For the text-containing cell, return its midpoint in [x, y] coordinate format. 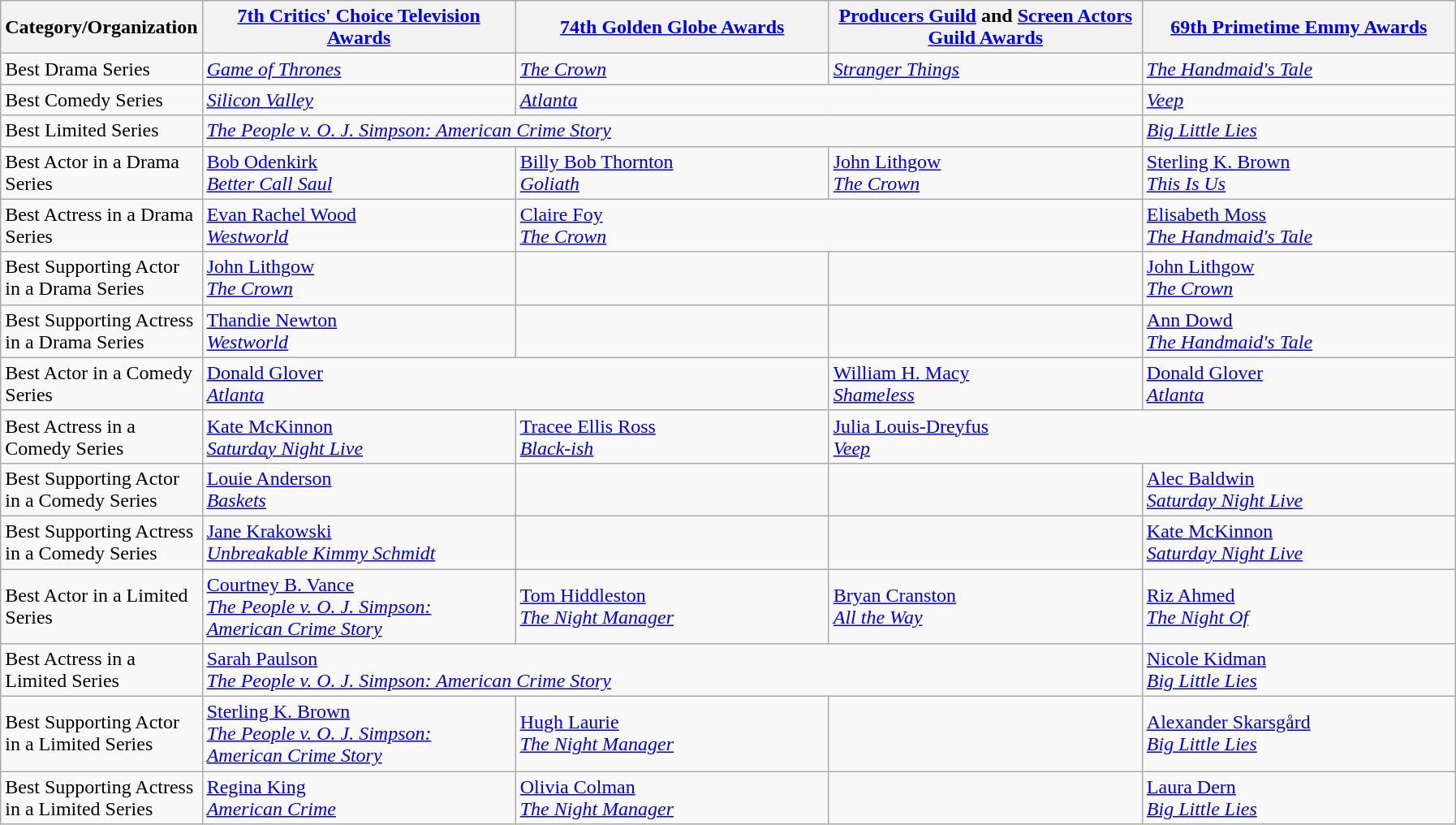
Best Actress in a Comedy Series [101, 437]
Game of Thrones [359, 69]
The Crown [672, 69]
Best Supporting Actress in a Drama Series [101, 331]
Silicon Valley [359, 100]
Nicole KidmanBig Little Lies [1299, 671]
Tracee Ellis RossBlack-ish [672, 437]
Billy Bob ThorntonGoliath [672, 172]
Courtney B. VanceThe People v. O. J. Simpson: American Crime Story [359, 606]
Atlanta [829, 100]
Sarah PaulsonThe People v. O. J. Simpson: American Crime Story [672, 671]
The Handmaid's Tale [1299, 69]
The People v. O. J. Simpson: American Crime Story [672, 131]
Best Actor in a Comedy Series [101, 383]
Thandie NewtonWestworld [359, 331]
Louie AndersonBaskets [359, 489]
Big Little Lies [1299, 131]
Laura DernBig Little Lies [1299, 797]
Best Actress in a Limited Series [101, 671]
Best Supporting Actress in a Comedy Series [101, 542]
Bryan CranstonAll the Way [985, 606]
Best Supporting Actor in a Drama Series [101, 278]
Category/Organization [101, 28]
Julia Louis-DreyfusVeep [1142, 437]
69th Primetime Emmy Awards [1299, 28]
Claire FoyThe Crown [829, 226]
Sterling K. BrownThe People v. O. J. Simpson: American Crime Story [359, 734]
Evan Rachel WoodWestworld [359, 226]
Best Actor in a Drama Series [101, 172]
Sterling K. BrownThis Is Us [1299, 172]
Best Limited Series [101, 131]
7th Critics' Choice Television Awards [359, 28]
Elisabeth MossThe Handmaid's Tale [1299, 226]
Best Actor in a Limited Series [101, 606]
Tom HiddlestonThe Night Manager [672, 606]
Bob OdenkirkBetter Call Saul [359, 172]
Regina KingAmerican Crime [359, 797]
Best Supporting Actor in a Limited Series [101, 734]
Riz AhmedThe Night Of [1299, 606]
Ann DowdThe Handmaid's Tale [1299, 331]
Jane KrakowskiUnbreakable Kimmy Schmidt [359, 542]
Best Supporting Actor in a Comedy Series [101, 489]
William H. MacyShameless [985, 383]
Stranger Things [985, 69]
74th Golden Globe Awards [672, 28]
Olivia ColmanThe Night Manager [672, 797]
Best Comedy Series [101, 100]
Best Supporting Actress in a Limited Series [101, 797]
Alexander SkarsgårdBig Little Lies [1299, 734]
Best Actress in a Drama Series [101, 226]
Hugh LaurieThe Night Manager [672, 734]
Alec BaldwinSaturday Night Live [1299, 489]
Producers Guild and Screen Actors Guild Awards [985, 28]
Veep [1299, 100]
Best Drama Series [101, 69]
